Output the [x, y] coordinate of the center of the cell containing the given text.  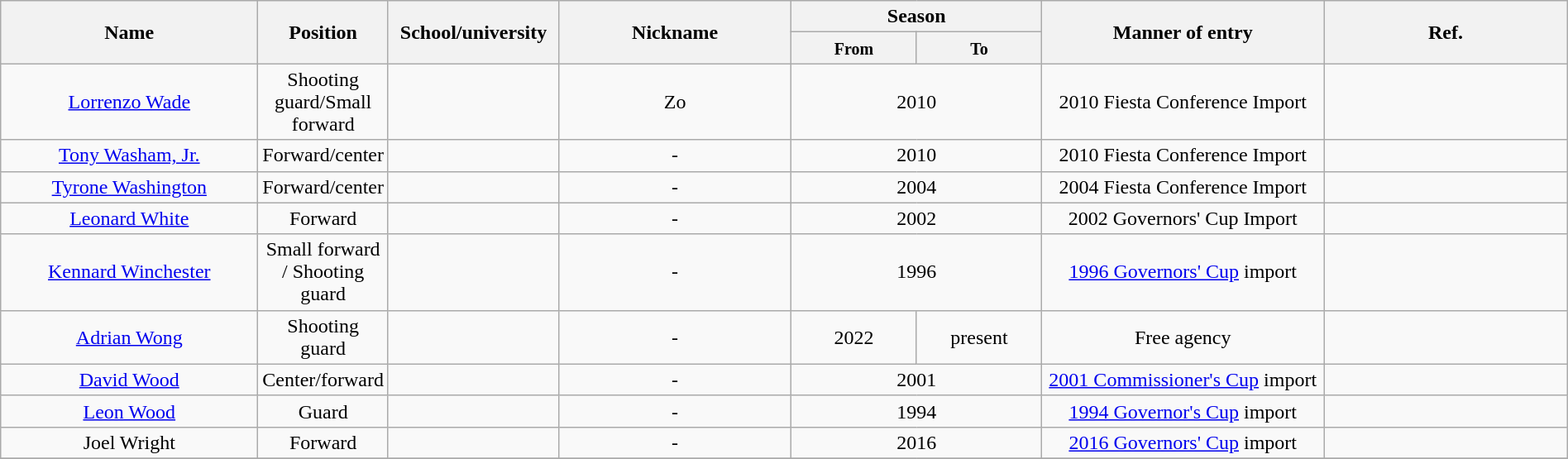
Shooting guard [323, 337]
Guard [323, 411]
Small forward / Shooting guard [323, 272]
2004 Fiesta Conference Import [1183, 187]
Leon Wood [129, 411]
Position [323, 32]
Zo [675, 102]
2002 [916, 218]
Leonard White [129, 218]
2016 Governors' Cup import [1183, 442]
Center/forward [323, 380]
Tyrone Washington [129, 187]
2002 Governors' Cup Import [1183, 218]
David Wood [129, 380]
1994 [916, 411]
present [979, 337]
From [854, 48]
Tony Washam, Jr. [129, 155]
To [979, 48]
Season [916, 17]
2001 Commissioner's Cup import [1183, 380]
Adrian Wong [129, 337]
Shooting guard/Small forward [323, 102]
Joel Wright [129, 442]
School/university [473, 32]
1994 Governor's Cup import [1183, 411]
Free agency [1183, 337]
Lorrenzo Wade [129, 102]
2004 [916, 187]
Manner of entry [1183, 32]
1996 [916, 272]
2022 [854, 337]
Ref. [1446, 32]
Nickname [675, 32]
2016 [916, 442]
1996 Governors' Cup import [1183, 272]
Kennard Winchester [129, 272]
2001 [916, 380]
Name [129, 32]
